From the cell containing the given text, extract its center point as (X, Y) coordinate. 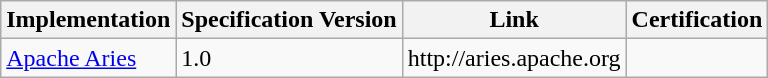
Apache Aries (88, 58)
Certification (697, 20)
Specification Version (289, 20)
Implementation (88, 20)
Link (514, 20)
http://aries.apache.org (514, 58)
1.0 (289, 58)
